Provide the (x, y) coordinate of the cell's center where the given text is located.  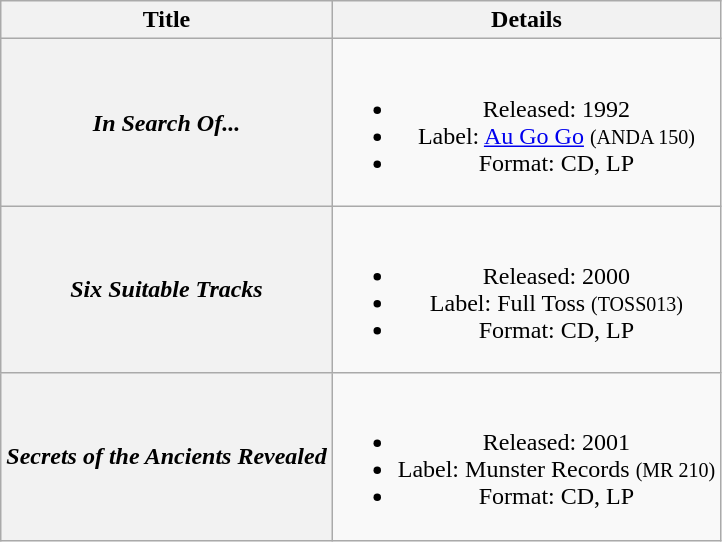
Released: 1992Label: Au Go Go (ANDA 150)Format: CD, LP (526, 122)
Title (166, 20)
Six Suitable Tracks (166, 290)
Secrets of the Ancients Revealed (166, 456)
Released: 2001Label: Munster Records (MR 210)Format: CD, LP (526, 456)
Released: 2000Label: Full Toss (TOSS013)Format: CD, LP (526, 290)
In Search Of... (166, 122)
Details (526, 20)
